Extract the [X, Y] coordinate from the center of the cell holding the provided text.  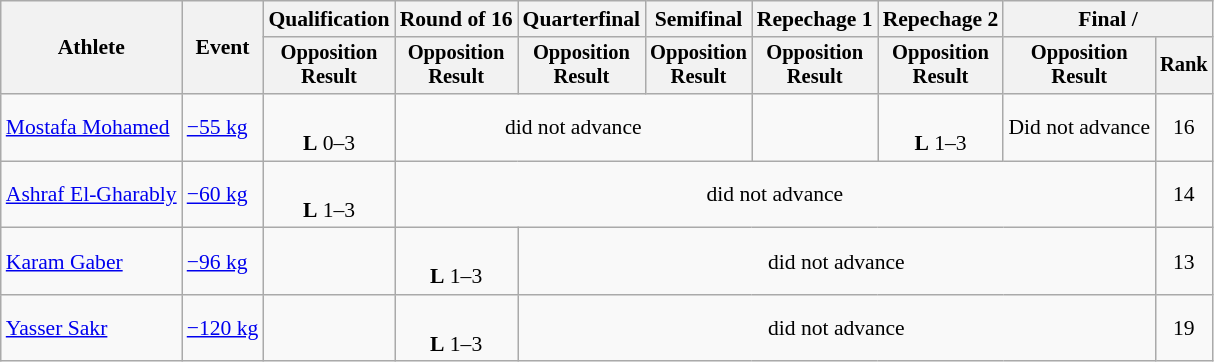
Yasser Sakr [92, 328]
Ashraf El-Gharably [92, 194]
Did not advance [1079, 128]
Repechage 1 [815, 19]
−55 kg [223, 128]
14 [1184, 194]
13 [1184, 262]
Repechage 2 [941, 19]
Athlete [92, 48]
16 [1184, 128]
Quarterfinal [582, 19]
Qualification [328, 19]
L 0–3 [328, 128]
Semifinal [698, 19]
Event [223, 48]
Rank [1184, 66]
−60 kg [223, 194]
Round of 16 [456, 19]
19 [1184, 328]
−120 kg [223, 328]
Karam Gaber [92, 262]
Final / [1108, 19]
Mostafa Mohamed [92, 128]
−96 kg [223, 262]
